Detect which cell encompasses the target text, then output its [x, y] center coordinate. 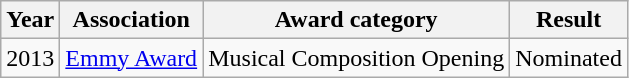
Association [132, 20]
Musical Composition Opening [356, 58]
Result [569, 20]
Year [30, 20]
2013 [30, 58]
Nominated [569, 58]
Emmy Award [132, 58]
Award category [356, 20]
